Capture the cell that displays the provided text and extract its [x, y] central coordinate. 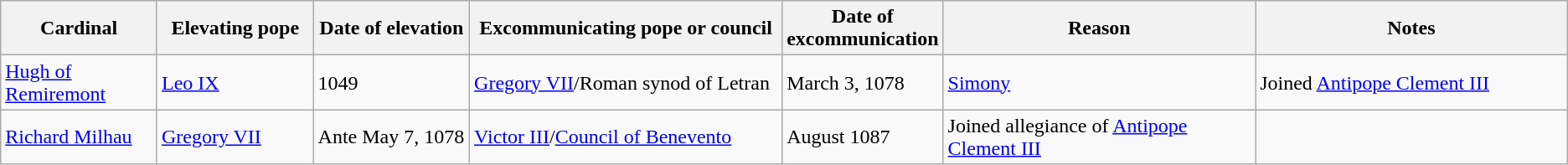
Cardinal [79, 28]
Reason [1099, 28]
Date of elevation [392, 28]
Excommunicating pope or council [627, 28]
Hugh of Remiremont [79, 82]
Elevating pope [235, 28]
Joined Antipope Clement III [1412, 82]
Victor III/Council of Benevento [627, 137]
1049 [392, 82]
Ante May 7, 1078 [392, 137]
Gregory VII/Roman synod of Letran [627, 82]
Richard Milhau [79, 137]
August 1087 [863, 137]
Notes [1412, 28]
Leo IX [235, 82]
Date of excommunication [863, 28]
Joined allegiance of Antipope Clement III [1099, 137]
March 3, 1078 [863, 82]
Gregory VII [235, 137]
Simony [1099, 82]
